Provide the [X, Y] coordinate of the cell's center where the given text is located.  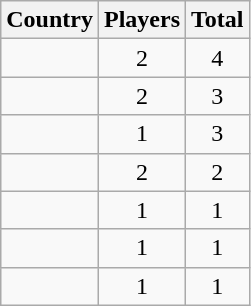
Country [50, 20]
Players [142, 20]
Total [218, 20]
4 [218, 58]
